Extract the [X, Y] coordinate from the center of the cell holding the provided text.  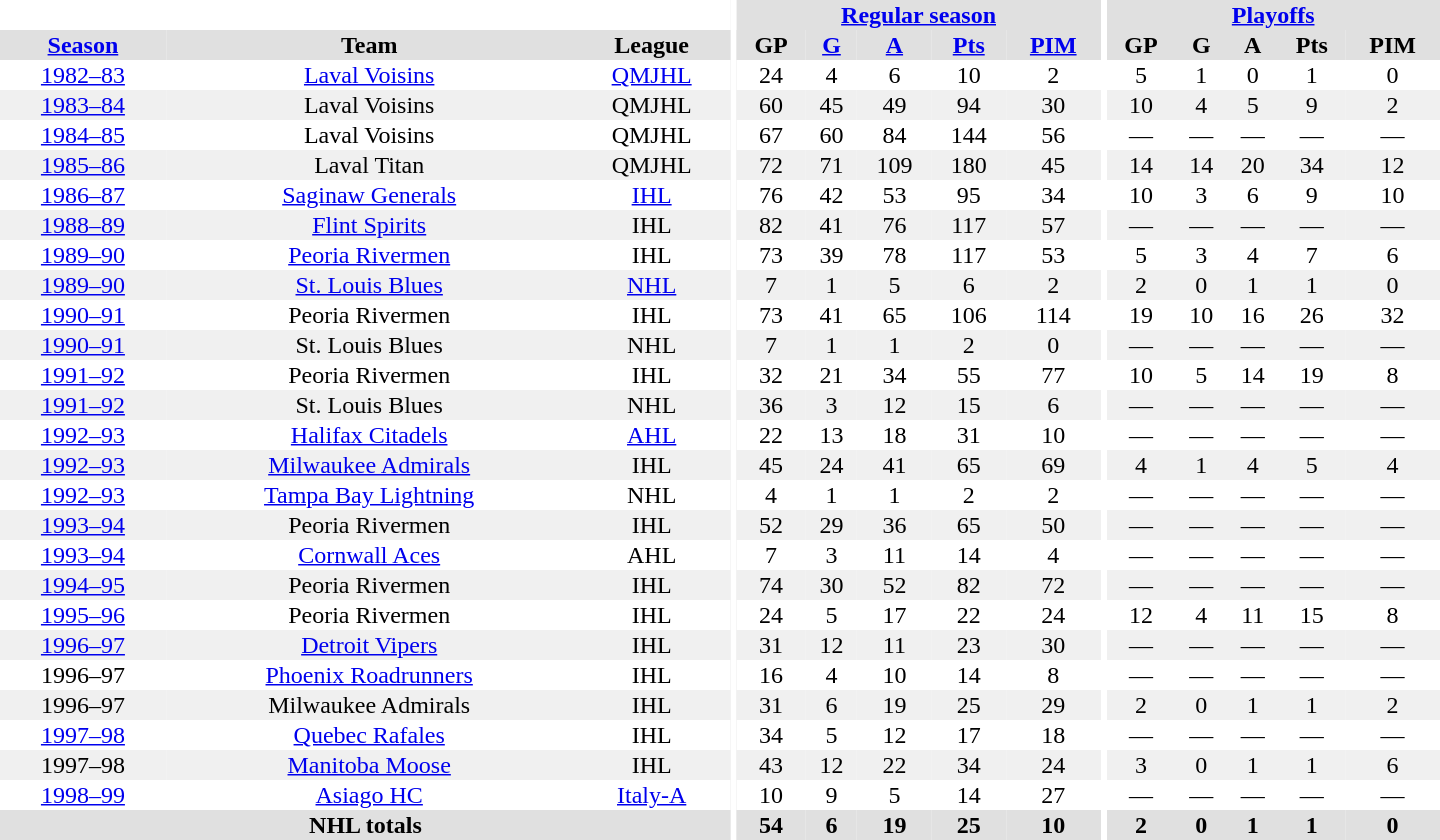
1983–84 [83, 105]
1982–83 [83, 75]
Phoenix Roadrunners [370, 675]
39 [832, 255]
74 [770, 585]
54 [770, 825]
42 [832, 195]
Regular season [918, 15]
1984–85 [83, 135]
56 [1054, 135]
94 [969, 105]
144 [969, 135]
26 [1312, 315]
Cornwall Aces [370, 555]
Manitoba Moose [370, 765]
71 [832, 165]
43 [770, 765]
NHL totals [366, 825]
114 [1054, 315]
57 [1054, 225]
Detroit Vipers [370, 645]
77 [1054, 375]
League [652, 45]
Quebec Rafales [370, 735]
67 [770, 135]
21 [832, 375]
Flint Spirits [370, 225]
13 [832, 435]
27 [1054, 795]
Asiago HC [370, 795]
84 [894, 135]
Playoffs [1273, 15]
69 [1054, 465]
Italy-A [652, 795]
Team [370, 45]
106 [969, 315]
1998–99 [83, 795]
180 [969, 165]
Season [83, 45]
1994–95 [83, 585]
109 [894, 165]
49 [894, 105]
Laval Titan [370, 165]
Tampa Bay Lightning [370, 495]
23 [969, 645]
Saginaw Generals [370, 195]
55 [969, 375]
78 [894, 255]
1986–87 [83, 195]
1985–86 [83, 165]
Halifax Citadels [370, 435]
95 [969, 195]
50 [1054, 525]
1995–96 [83, 615]
20 [1252, 165]
1988–89 [83, 225]
